Provide the [x, y] coordinate of the cell's center where the given text is located.  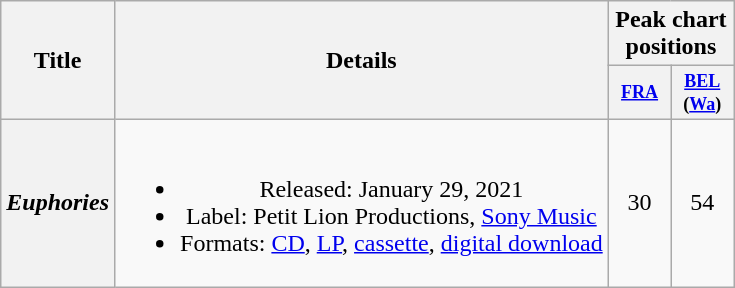
Released: January 29, 2021Label: Petit Lion Productions, Sony MusicFormats: CD, LP, cassette, digital download [362, 202]
Details [362, 60]
BEL(Wa) [702, 93]
54 [702, 202]
FRA [640, 93]
30 [640, 202]
Title [58, 60]
Peak chart positions [670, 34]
Euphories [58, 202]
